Identify which cell holds the provided text, then report its [x, y] central coordinate. 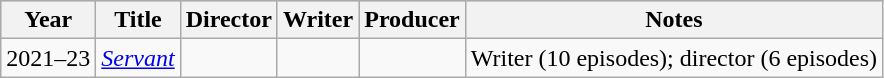
Writer (10 episodes); director (6 episodes) [674, 58]
Director [228, 20]
Notes [674, 20]
Year [48, 20]
Producer [412, 20]
2021–23 [48, 58]
Title [138, 20]
Servant [138, 58]
Writer [318, 20]
